Identify which cell holds the provided text, then report its (X, Y) central coordinate. 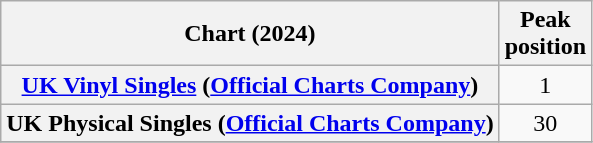
UK Physical Singles (Official Charts Company) (250, 123)
Peakposition (545, 34)
1 (545, 85)
30 (545, 123)
Chart (2024) (250, 34)
UK Vinyl Singles (Official Charts Company) (250, 85)
